For the text-containing cell, return its midpoint in (x, y) coordinate format. 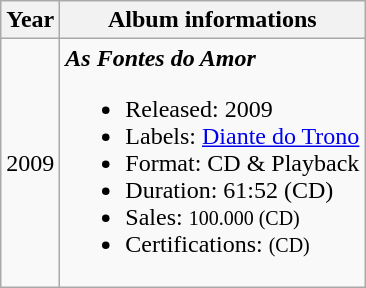
As Fontes do AmorReleased: 2009Labels: Diante do TronoFormat: CD & PlaybackDuration: 61:52 (CD)Sales: 100.000 (CD)Certifications: (CD) (212, 163)
2009 (30, 163)
Year (30, 20)
Album informations (212, 20)
